From the cell containing the given text, extract its center point as [X, Y] coordinate. 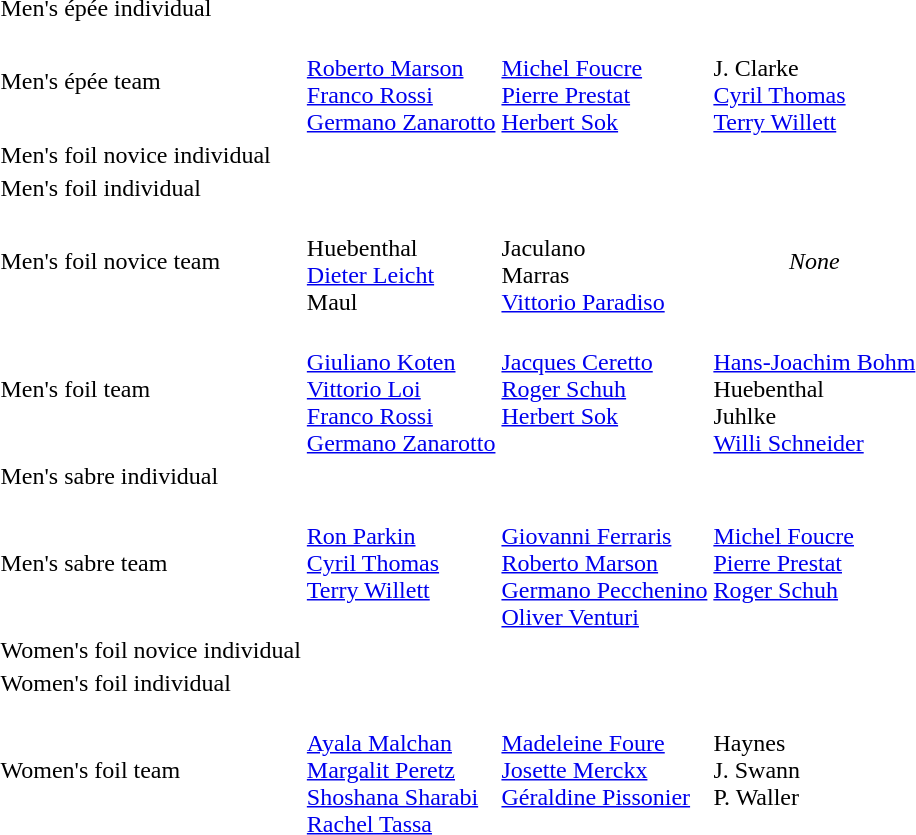
Giovanni Ferraris Roberto Marson Germano Pecchenino Oliver Venturi [604, 563]
Giuliano Koten Vittorio Loi Franco Rossi Germano Zanarotto [401, 389]
Huebenthal Dieter Leicht Maul [401, 262]
Jaculano Marras Vittorio Paradiso [604, 262]
Michel Foucre Pierre Prestat Herbert Sok [604, 82]
Roberto Marson Franco Rossi Germano Zanarotto [401, 82]
Ron Parkin Cyril Thomas Terry Willett [401, 563]
Jacques Ceretto Roger Schuh Herbert Sok [604, 389]
